From the cell containing the given text, extract its center point as (x, y) coordinate. 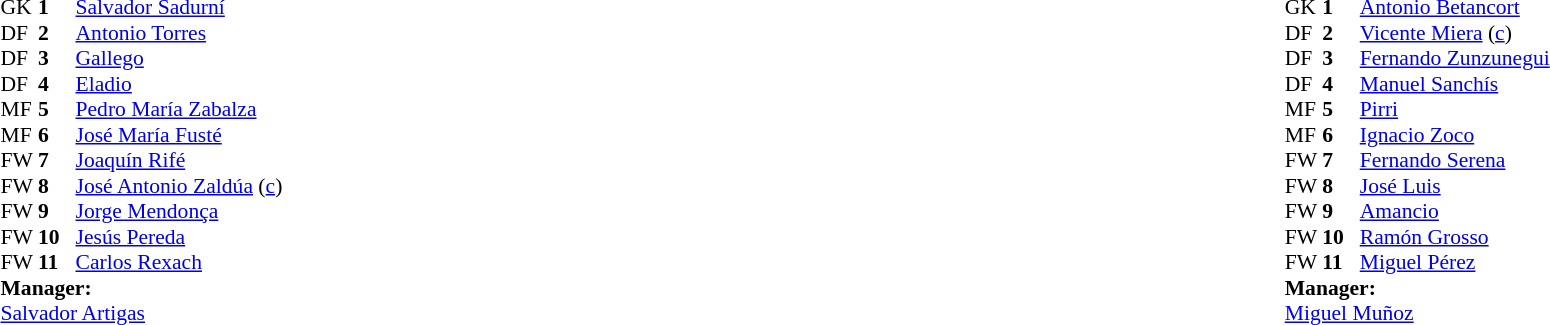
José Luis (1455, 186)
José María Fusté (180, 135)
Miguel Pérez (1455, 263)
Joaquín Rifé (180, 161)
Jorge Mendonça (180, 211)
José Antonio Zaldúa (c) (180, 186)
Gallego (180, 59)
Antonio Torres (180, 33)
Carlos Rexach (180, 263)
Manuel Sanchís (1455, 84)
Ramón Grosso (1455, 237)
Pedro María Zabalza (180, 109)
Eladio (180, 84)
Amancio (1455, 211)
Vicente Miera (c) (1455, 33)
Fernando Zunzunegui (1455, 59)
Ignacio Zoco (1455, 135)
Fernando Serena (1455, 161)
Pirri (1455, 109)
Jesús Pereda (180, 237)
